Return the (X, Y) coordinate for the center point of the cell that contains the specified text.  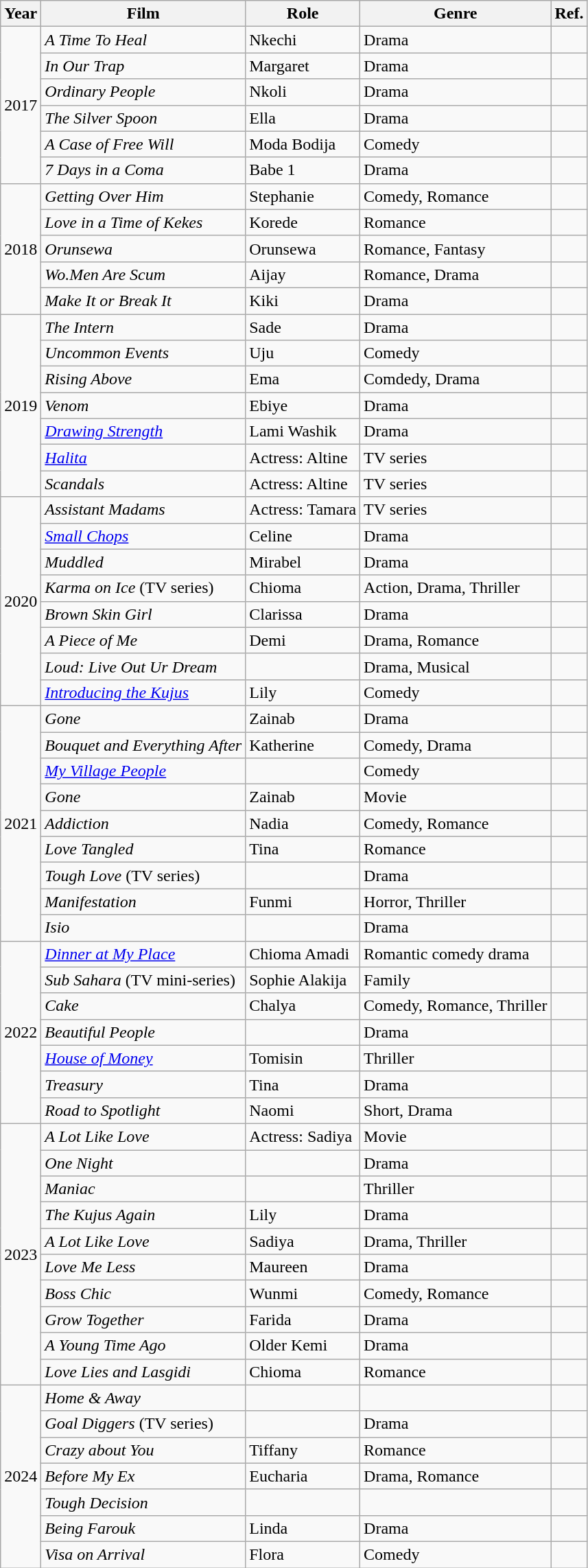
A Young Time Ago (143, 1346)
Comdedy, Drama (456, 379)
Introducing the Kujus (143, 692)
2018 (21, 248)
7 Days in a Coma (143, 170)
2024 (21, 1476)
Visa on Arrival (143, 1554)
2021 (21, 823)
Uncommon Events (143, 353)
Nadia (303, 823)
Karma on Ice (TV series) (143, 588)
Older Kemi (303, 1346)
Wunmi (303, 1294)
Naomi (303, 1110)
Isio (143, 928)
Farida (303, 1320)
2020 (21, 601)
Margaret (303, 66)
Love in a Time of Kekes (143, 222)
Demi (303, 640)
Love Me Less (143, 1267)
Sophie Alakija (303, 980)
Treasury (143, 1084)
Mirabel (303, 562)
Love Tangled (143, 850)
Romantic comedy drama (456, 954)
Dinner at My Place (143, 954)
Horror, Thriller (456, 902)
A Piece of Me (143, 640)
Assistant Madams (143, 510)
Moda Bodija (303, 144)
Beautiful People (143, 1032)
The Intern (143, 327)
Being Farouk (143, 1528)
Kiki (303, 301)
Venom (143, 406)
Celine (303, 536)
Year (21, 14)
Actress: Sadiya (303, 1136)
Tiffany (303, 1450)
Actress: Tamara (303, 510)
Home & Away (143, 1398)
Clarissa (303, 614)
Road to Spotlight (143, 1110)
Lami Washik (303, 432)
Katherine (303, 745)
Boss Chic (143, 1294)
Sade (303, 327)
Linda (303, 1528)
Korede (303, 222)
Eucharia (303, 1476)
In Our Trap (143, 66)
Drawing Strength (143, 432)
Nkoli (303, 92)
Romance, Drama (456, 274)
2023 (21, 1254)
Cake (143, 1006)
Short, Drama (456, 1110)
Muddled (143, 562)
Tomisin (303, 1058)
Ordinary People (143, 92)
Ema (303, 379)
Nkechi (303, 40)
The Silver Spoon (143, 118)
One Night (143, 1163)
Halita (143, 458)
Chioma Amadi (303, 954)
Role (303, 14)
A Case of Free Will (143, 144)
2017 (21, 105)
Romance, Fantasy (456, 248)
Drama, Thriller (456, 1241)
Small Chops (143, 536)
Scandals (143, 484)
Brown Skin Girl (143, 614)
Drama, Musical (456, 666)
A Time To Heal (143, 40)
Grow Together (143, 1320)
Rising Above (143, 379)
Sadiya (303, 1241)
Uju (303, 353)
2019 (21, 406)
Addiction (143, 823)
Funmi (303, 902)
Make It or Break It (143, 301)
Family (456, 980)
Film (143, 14)
Bouquet and Everything After (143, 745)
Tough Decision (143, 1502)
Loud: Live Out Ur Dream (143, 666)
Goal Diggers (TV series) (143, 1424)
Tough Love (TV series) (143, 876)
Getting Over Him (143, 196)
Action, Drama, Thriller (456, 588)
Babe 1 (303, 170)
Comedy, Drama (456, 745)
2022 (21, 1032)
Sub Sahara (TV mini-series) (143, 980)
My Village People (143, 771)
The Kujus Again (143, 1215)
Wo.Men Are Scum (143, 274)
Manifestation (143, 902)
Maniac (143, 1189)
Ebiye (303, 406)
Comedy, Romance, Thriller (456, 1006)
Genre (456, 14)
House of Money (143, 1058)
Crazy about You (143, 1450)
Stephanie (303, 196)
Ella (303, 118)
Before My Ex (143, 1476)
Chalya (303, 1006)
Love Lies and Lasgidi (143, 1372)
Flora (303, 1554)
Aijay (303, 274)
Ref. (569, 14)
Maureen (303, 1267)
